Scan for the cell matching the given text and deliver its (X, Y) coordinate at center. 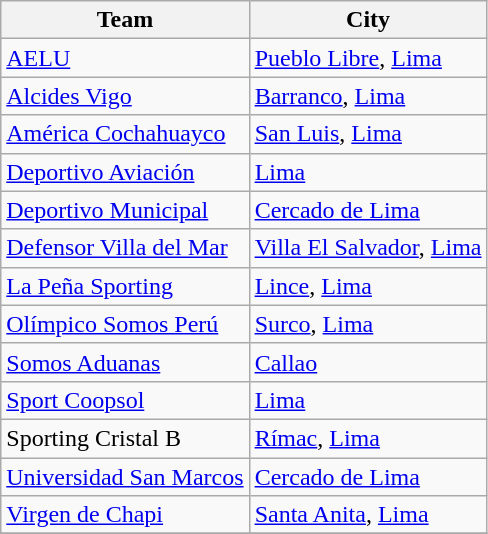
Sporting Cristal B (125, 438)
La Peña Sporting (125, 286)
Defensor Villa del Mar (125, 248)
Santa Anita, Lima (368, 515)
Team (125, 20)
Barranco, Lima (368, 96)
Olímpico Somos Perú (125, 324)
Surco, Lima (368, 324)
Lince, Lima (368, 286)
Alcides Vigo (125, 96)
Pueblo Libre, Lima (368, 58)
AELU (125, 58)
San Luis, Lima (368, 134)
Deportivo Aviación (125, 172)
Universidad San Marcos (125, 477)
Sport Coopsol (125, 400)
Deportivo Municipal (125, 210)
Rímac, Lima (368, 438)
Villa El Salvador, Lima (368, 248)
City (368, 20)
Callao (368, 362)
Virgen de Chapi (125, 515)
Somos Aduanas (125, 362)
América Cochahuayco (125, 134)
